From the cell containing the given text, extract its center point as [X, Y] coordinate. 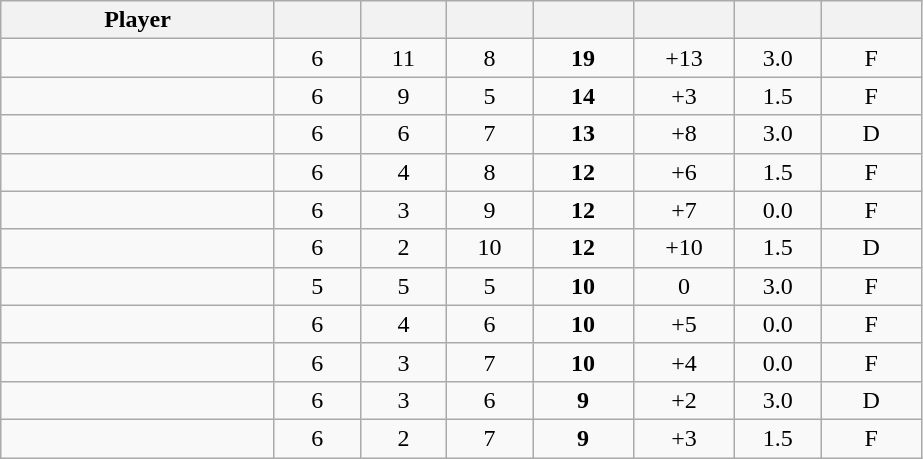
+7 [684, 210]
+8 [684, 134]
0 [684, 286]
+5 [684, 324]
13 [582, 134]
19 [582, 58]
14 [582, 96]
+10 [684, 248]
11 [403, 58]
+6 [684, 172]
Player [138, 20]
+13 [684, 58]
+4 [684, 362]
+2 [684, 400]
